Pinpoint the cell where the given text exists, returning its [x, y] midpoint coordinate. 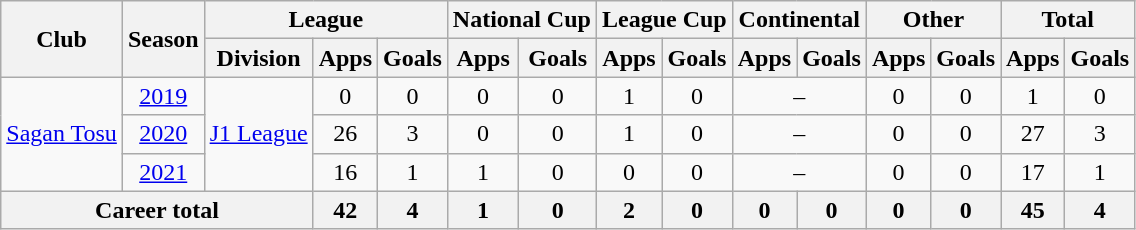
2 [628, 210]
17 [1033, 172]
J1 League [258, 134]
Total [1068, 20]
League Cup [664, 20]
2020 [163, 134]
National Cup [522, 20]
Division [258, 58]
26 [345, 134]
Other [933, 20]
42 [345, 210]
27 [1033, 134]
Club [62, 39]
Continental [799, 20]
2019 [163, 96]
2021 [163, 172]
45 [1033, 210]
16 [345, 172]
Season [163, 39]
League [326, 20]
Career total [157, 210]
Sagan Tosu [62, 134]
